Find where the given text appears and provide that cell's center as (x, y) coordinate. 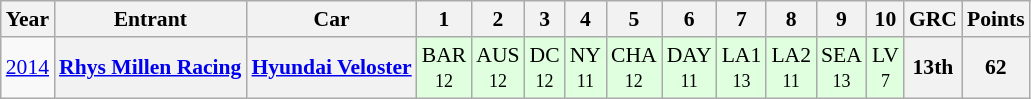
6 (690, 19)
8 (791, 19)
4 (586, 19)
Entrant (150, 19)
SEA13 (842, 68)
LV7 (886, 68)
7 (742, 19)
LA113 (742, 68)
5 (634, 19)
Hyundai Veloster (331, 68)
Points (996, 19)
NY11 (586, 68)
CHA12 (634, 68)
13th (933, 68)
DAY11 (690, 68)
10 (886, 19)
Year (28, 19)
AUS12 (498, 68)
GRC (933, 19)
1 (444, 19)
DC12 (545, 68)
9 (842, 19)
62 (996, 68)
Car (331, 19)
2014 (28, 68)
BAR12 (444, 68)
2 (498, 19)
LA211 (791, 68)
3 (545, 19)
Rhys Millen Racing (150, 68)
